Output the [X, Y] coordinate of the center of the cell containing the given text.  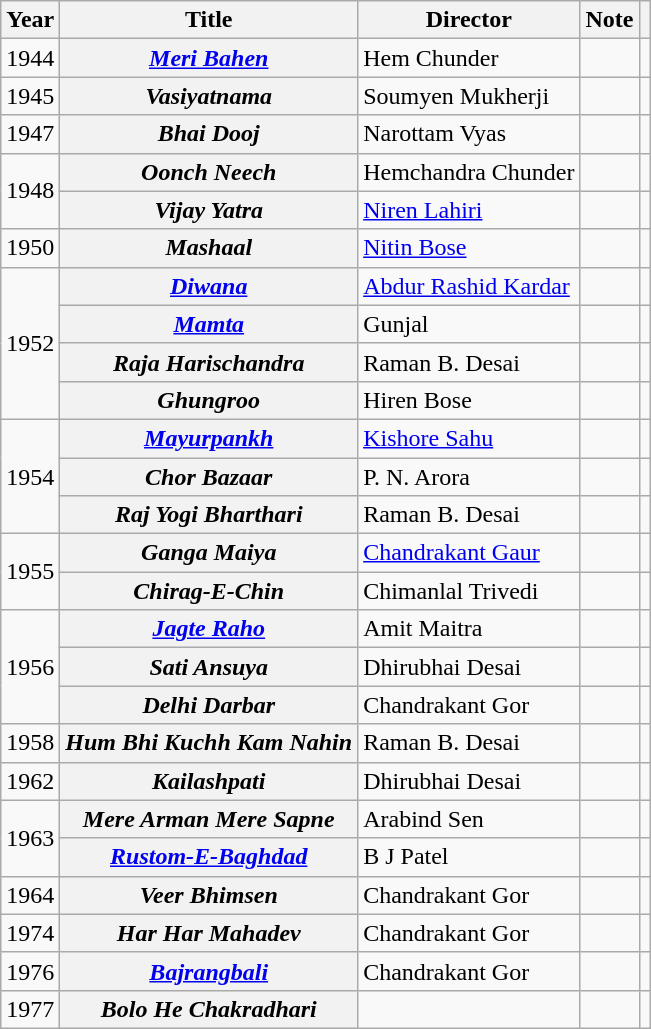
Kishore Sahu [469, 438]
Chandrakant Gaur [469, 553]
Kailashpati [209, 781]
Raja Harischandra [209, 362]
1956 [30, 667]
Abdur Rashid Kardar [469, 286]
Gunjal [469, 324]
Narottam Vyas [469, 134]
1944 [30, 58]
Bolo He Chakradhari [209, 1009]
Hem Chunder [469, 58]
Delhi Darbar [209, 705]
Sati Ansuya [209, 667]
1974 [30, 933]
Oonch Neech [209, 172]
1952 [30, 343]
Soumyen Mukherji [469, 96]
Meri Bahen [209, 58]
1963 [30, 838]
Mashaal [209, 248]
Mere Arman Mere Sapne [209, 819]
Bhai Dooj [209, 134]
Vijay Yatra [209, 210]
P. N. Arora [469, 477]
Raj Yogi Bharthari [209, 515]
B J Patel [469, 857]
Year [30, 20]
Nitin Bose [469, 248]
Director [469, 20]
1977 [30, 1009]
1955 [30, 572]
1948 [30, 191]
1947 [30, 134]
Arabind Sen [469, 819]
Hemchandra Chunder [469, 172]
1964 [30, 895]
1950 [30, 248]
Veer Bhimsen [209, 895]
Niren Lahiri [469, 210]
Mamta [209, 324]
1945 [30, 96]
Chimanlal Trivedi [469, 591]
Amit Maitra [469, 629]
Ganga Maiya [209, 553]
Chor Bazaar [209, 477]
Mayurpankh [209, 438]
Bajrangbali [209, 971]
Ghungroo [209, 400]
Hum Bhi Kuchh Kam Nahin [209, 743]
Jagte Raho [209, 629]
1976 [30, 971]
Vasiyatnama [209, 96]
Title [209, 20]
1954 [30, 476]
Har Har Mahadev [209, 933]
Diwana [209, 286]
1958 [30, 743]
Hiren Bose [469, 400]
Note [610, 20]
Rustom-E-Baghdad [209, 857]
1962 [30, 781]
Chirag-E-Chin [209, 591]
